Scan for the cell matching the given text and deliver its [x, y] coordinate at center. 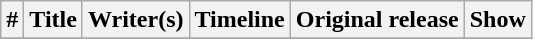
Timeline [240, 20]
Original release [377, 20]
Title [54, 20]
# [12, 20]
Show [498, 20]
Writer(s) [136, 20]
